Output the [X, Y] coordinate of the center of the cell containing the given text.  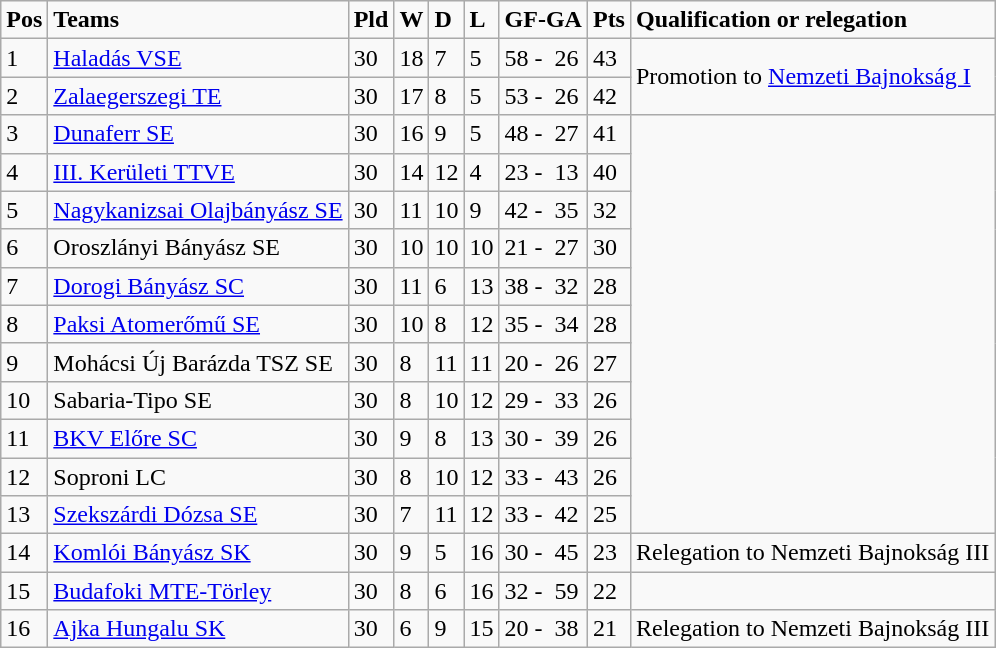
32 [608, 210]
38 - 32 [543, 286]
Teams [198, 20]
21 - 27 [543, 248]
27 [608, 362]
23 [608, 553]
Szekszárdi Dózsa SE [198, 515]
33 - 42 [543, 515]
Mohácsi Új Barázda TSZ SE [198, 362]
Qualification or relegation [812, 20]
29 - 33 [543, 400]
Nagykanizsai Olajbányász SE [198, 210]
GF-GA [543, 20]
21 [608, 629]
Budafoki MTE-Törley [198, 591]
30 - 39 [543, 438]
58 - 26 [543, 58]
53 - 26 [543, 96]
Dorogi Bányász SC [198, 286]
Pos [24, 20]
40 [608, 172]
D [446, 20]
43 [608, 58]
Promotion to Nemzeti Bajnokság I [812, 77]
20 - 38 [543, 629]
Pts [608, 20]
30 - 45 [543, 553]
1 [24, 58]
42 [608, 96]
42 - 35 [543, 210]
Sabaria-Tipo SE [198, 400]
Zalaegerszegi TE [198, 96]
25 [608, 515]
48 - 27 [543, 134]
33 - 43 [543, 477]
BKV Előre SC [198, 438]
L [482, 20]
Soproni LC [198, 477]
17 [412, 96]
3 [24, 134]
Dunaferr SE [198, 134]
Haladás VSE [198, 58]
Paksi Atomerőmű SE [198, 324]
32 - 59 [543, 591]
20 - 26 [543, 362]
23 - 13 [543, 172]
2 [24, 96]
Oroszlányi Bányász SE [198, 248]
Komlói Bányász SK [198, 553]
35 - 34 [543, 324]
41 [608, 134]
22 [608, 591]
W [412, 20]
Pld [371, 20]
18 [412, 58]
Ajka Hungalu SK [198, 629]
III. Kerületi TTVE [198, 172]
